Extract the (x, y) coordinate from the center of the cell holding the provided text.  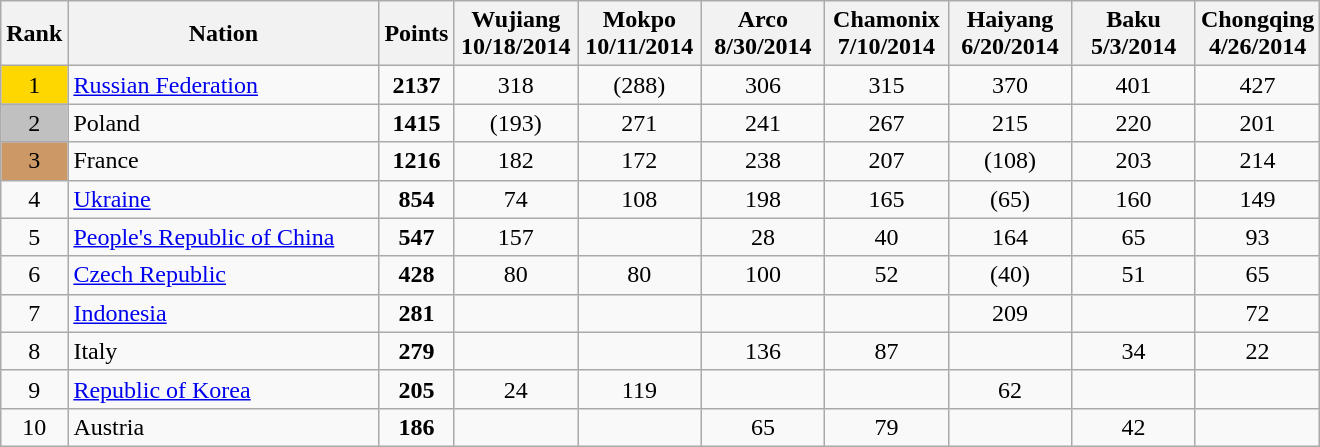
Haiyang 6/20/2014 (1010, 34)
People's Republic of China (224, 237)
Chongqing 4/26/2014 (1257, 34)
157 (516, 237)
306 (763, 85)
136 (763, 351)
Ukraine (224, 199)
119 (640, 389)
(288) (640, 85)
203 (1134, 161)
6 (34, 275)
Czech Republic (224, 275)
205 (416, 389)
Rank (34, 34)
(40) (1010, 275)
93 (1257, 237)
Indonesia (224, 313)
52 (887, 275)
547 (416, 237)
(65) (1010, 199)
France (224, 161)
9 (34, 389)
42 (1134, 427)
1415 (416, 123)
241 (763, 123)
51 (1134, 275)
279 (416, 351)
10 (34, 427)
315 (887, 85)
108 (640, 199)
267 (887, 123)
Mokpo 10/11/2014 (640, 34)
149 (1257, 199)
Wujiang 10/18/2014 (516, 34)
238 (763, 161)
172 (640, 161)
87 (887, 351)
401 (1134, 85)
1 (34, 85)
201 (1257, 123)
215 (1010, 123)
2137 (416, 85)
428 (416, 275)
Austria (224, 427)
214 (1257, 161)
160 (1134, 199)
(193) (516, 123)
2 (34, 123)
165 (887, 199)
4 (34, 199)
(108) (1010, 161)
Italy (224, 351)
24 (516, 389)
Nation (224, 34)
100 (763, 275)
Baku 5/3/2014 (1134, 34)
Arco 8/30/2014 (763, 34)
271 (640, 123)
34 (1134, 351)
Poland (224, 123)
318 (516, 85)
7 (34, 313)
220 (1134, 123)
427 (1257, 85)
209 (1010, 313)
3 (34, 161)
854 (416, 199)
40 (887, 237)
Republic of Korea (224, 389)
Chamonix 7/10/2014 (887, 34)
72 (1257, 313)
5 (34, 237)
281 (416, 313)
Russian Federation (224, 85)
164 (1010, 237)
79 (887, 427)
28 (763, 237)
370 (1010, 85)
Points (416, 34)
8 (34, 351)
207 (887, 161)
1216 (416, 161)
198 (763, 199)
22 (1257, 351)
74 (516, 199)
182 (516, 161)
62 (1010, 389)
186 (416, 427)
